Identify which cell holds the provided text, then report its (X, Y) central coordinate. 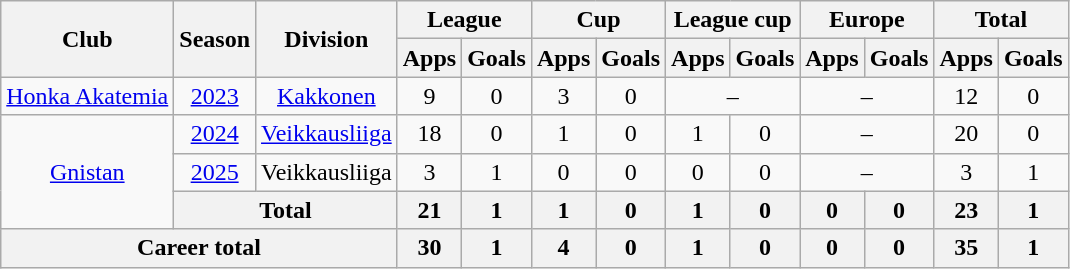
Division (327, 39)
9 (429, 96)
Gnistan (88, 172)
18 (429, 134)
20 (966, 134)
2024 (215, 134)
Honka Akatemia (88, 96)
21 (429, 210)
Kakkonen (327, 96)
League cup (733, 20)
Cup (598, 20)
2025 (215, 172)
4 (563, 248)
Europe (867, 20)
23 (966, 210)
35 (966, 248)
2023 (215, 96)
League (464, 20)
30 (429, 248)
12 (966, 96)
Career total (199, 248)
Club (88, 39)
Season (215, 39)
